Pinpoint the cell where the given text exists, returning its [x, y] midpoint coordinate. 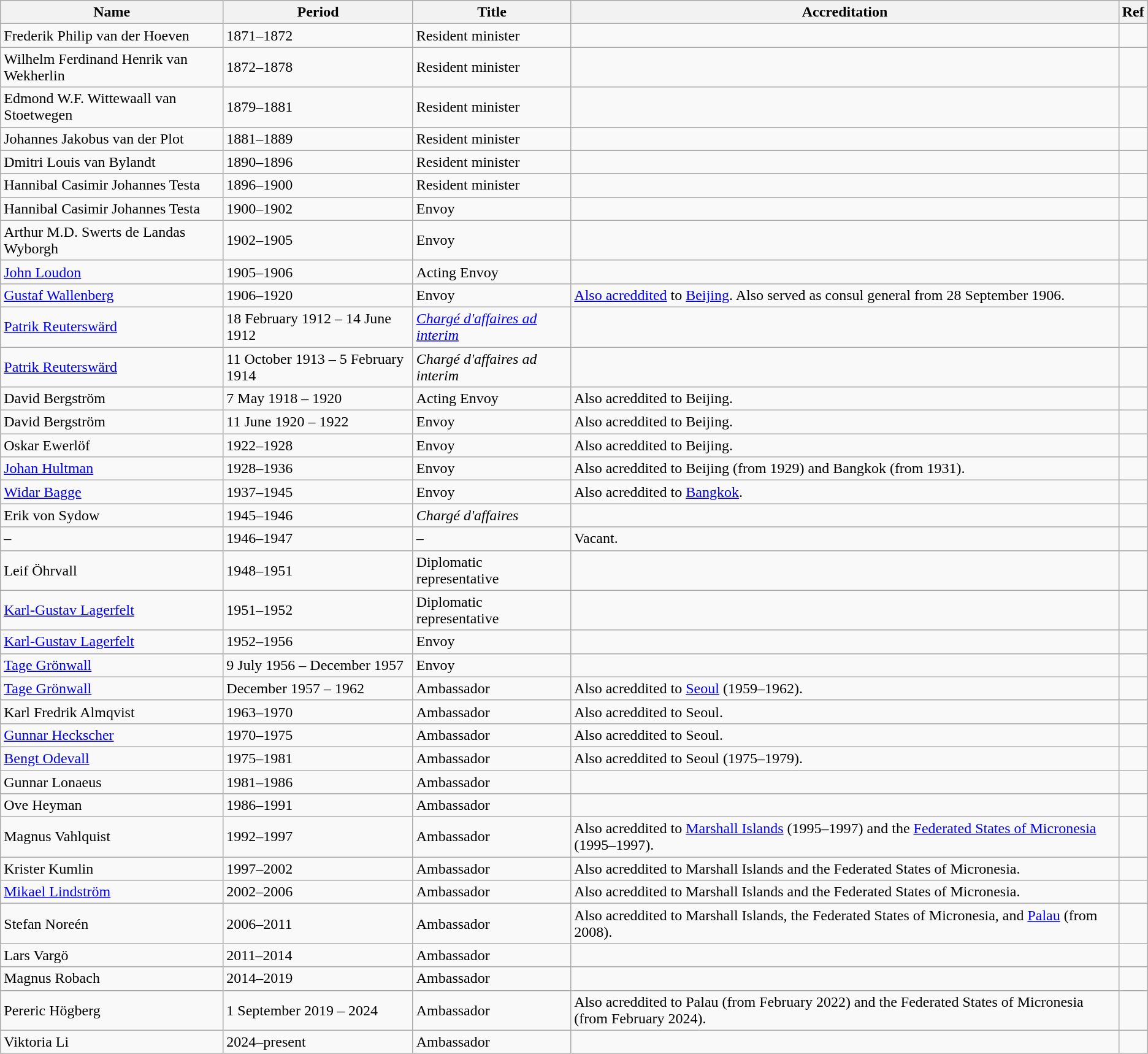
Ref [1133, 12]
Chargé d'affaires [492, 515]
Widar Bagge [112, 492]
1906–1920 [318, 295]
1970–1975 [318, 735]
Title [492, 12]
Arthur M.D. Swerts de Landas Wyborgh [112, 240]
7 May 1918 – 1920 [318, 399]
Viktoria Li [112, 1042]
Ove Heyman [112, 806]
1905–1906 [318, 272]
1945–1946 [318, 515]
1881–1889 [318, 139]
Leif Öhrvall [112, 571]
John Loudon [112, 272]
1896–1900 [318, 185]
Also acreddited to Seoul (1959–1962). [845, 688]
1879–1881 [318, 107]
Pereric Högberg [112, 1010]
Accreditation [845, 12]
Also acreddited to Beijing. Also served as consul general from 28 September 1906. [845, 295]
Johannes Jakobus van der Plot [112, 139]
1871–1872 [318, 36]
1948–1951 [318, 571]
Period [318, 12]
1952–1956 [318, 642]
Magnus Robach [112, 979]
Stefan Noreén [112, 924]
Gunnar Lonaeus [112, 782]
Karl Fredrik Almqvist [112, 712]
Johan Hultman [112, 469]
2006–2011 [318, 924]
1951–1952 [318, 610]
Vacant. [845, 539]
11 October 1913 – 5 February 1914 [318, 367]
1872–1878 [318, 67]
Gunnar Heckscher [112, 735]
Bengt Odevall [112, 758]
Dmitri Louis van Bylandt [112, 162]
1922–1928 [318, 445]
9 July 1956 – December 1957 [318, 665]
Edmond W.F. Wittewaall van Stoetwegen [112, 107]
11 June 1920 – 1922 [318, 422]
Name [112, 12]
1890–1896 [318, 162]
Also acreddited to Bangkok. [845, 492]
Also acreddited to Marshall Islands, the Federated States of Micronesia, and Palau (from 2008). [845, 924]
Also acreddited to Seoul (1975–1979). [845, 758]
December 1957 – 1962 [318, 688]
Wilhelm Ferdinand Henrik van Wekherlin [112, 67]
Magnus Vahlquist [112, 837]
1946–1947 [318, 539]
2024–present [318, 1042]
Frederik Philip van der Hoeven [112, 36]
Also acreddited to Palau (from February 2022) and the Federated States of Micronesia (from February 2024). [845, 1010]
Lars Vargö [112, 955]
1981–1986 [318, 782]
Erik von Sydow [112, 515]
1902–1905 [318, 240]
1 September 2019 – 2024 [318, 1010]
1986–1991 [318, 806]
1963–1970 [318, 712]
Mikael Lindström [112, 892]
1975–1981 [318, 758]
Oskar Ewerlöf [112, 445]
Also acreddited to Beijing (from 1929) and Bangkok (from 1931). [845, 469]
Also acreddited to Marshall Islands (1995–1997) and the Federated States of Micronesia (1995–1997). [845, 837]
Gustaf Wallenberg [112, 295]
1928–1936 [318, 469]
1992–1997 [318, 837]
1997–2002 [318, 869]
Krister Kumlin [112, 869]
2002–2006 [318, 892]
1900–1902 [318, 209]
2011–2014 [318, 955]
1937–1945 [318, 492]
2014–2019 [318, 979]
18 February 1912 – 14 June 1912 [318, 326]
